Detect which cell encompasses the target text, then output its (x, y) center coordinate. 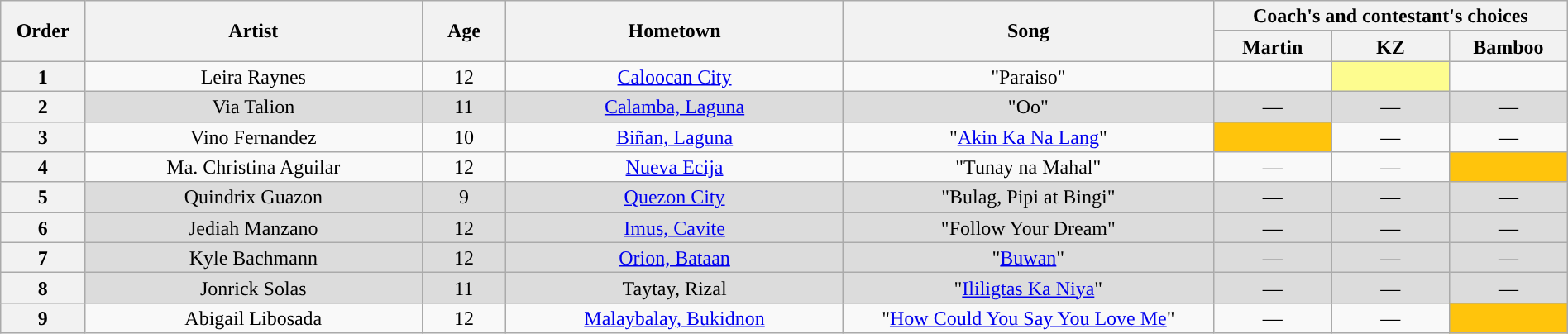
Artist (253, 31)
Via Talion (253, 106)
Quindrix Guazon (253, 197)
Bamboo (1508, 46)
Coach's and contestant's choices (1390, 17)
Taytay, Rizal (675, 288)
8 (43, 288)
5 (43, 197)
"Buwan" (1028, 258)
Imus, Cavite (675, 228)
Ma. Christina Aguilar (253, 167)
"Ililigtas Ka Niya" (1028, 288)
4 (43, 167)
"Akin Ka Na Lang" (1028, 137)
Abigail Libosada (253, 317)
"How Could You Say You Love Me" (1028, 317)
Jonrick Solas (253, 288)
3 (43, 137)
Malaybalay, Bukidnon (675, 317)
Age (464, 31)
Nueva Ecija (675, 167)
"Bulag, Pipi at Bingi" (1028, 197)
1 (43, 76)
Calamba, Laguna (675, 106)
"Follow Your Dream" (1028, 228)
Leira Raynes (253, 76)
"Tunay na Mahal" (1028, 167)
Jediah Manzano (253, 228)
Biñan, Laguna (675, 137)
Caloocan City (675, 76)
6 (43, 228)
Song (1028, 31)
2 (43, 106)
"Paraiso" (1028, 76)
Vino Fernandez (253, 137)
"Oo" (1028, 106)
Quezon City (675, 197)
KZ (1391, 46)
Order (43, 31)
Hometown (675, 31)
Orion, Bataan (675, 258)
Kyle Bachmann (253, 258)
10 (464, 137)
Martin (1272, 46)
7 (43, 258)
